Return [X, Y] of the center of cell containing provided text 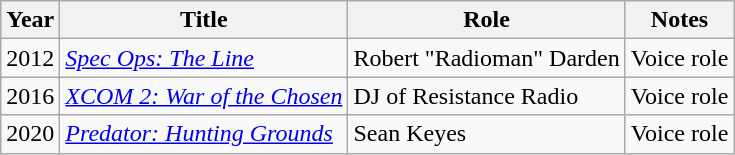
Role [486, 20]
Spec Ops: The Line [204, 58]
2020 [30, 134]
Robert "Radioman" Darden [486, 58]
DJ of Resistance Radio [486, 96]
Year [30, 20]
2016 [30, 96]
Predator: Hunting Grounds [204, 134]
Title [204, 20]
XCOM 2: War of the Chosen [204, 96]
Notes [680, 20]
2012 [30, 58]
Sean Keyes [486, 134]
